Find where the given text appears and provide that cell's center as (x, y) coordinate. 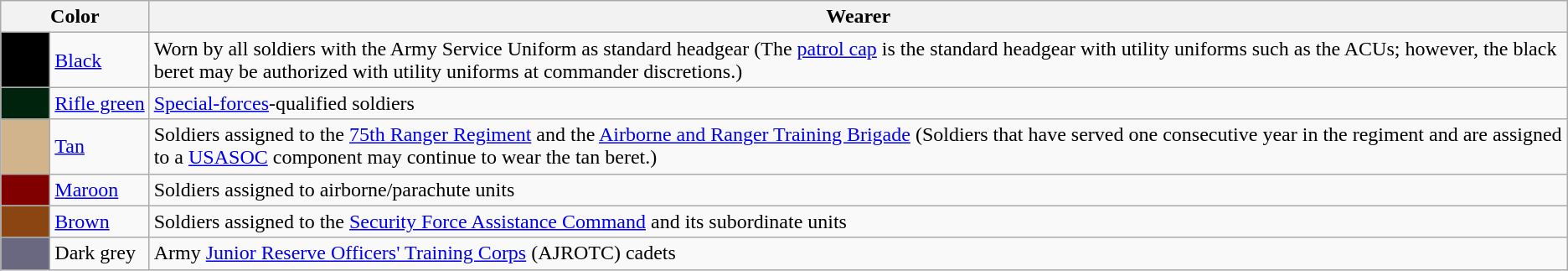
Color (75, 17)
Soldiers assigned to the Security Force Assistance Command and its subordinate units (858, 221)
Army Junior Reserve Officers' Training Corps (AJROTC) cadets (858, 253)
Special-forces-qualified soldiers (858, 103)
Dark grey (100, 253)
Black (100, 60)
Soldiers assigned to airborne/parachute units (858, 190)
Maroon (100, 190)
Brown (100, 221)
Rifle green (100, 103)
Tan (100, 146)
Wearer (858, 17)
